For the text-containing cell, return its midpoint in [X, Y] coordinate format. 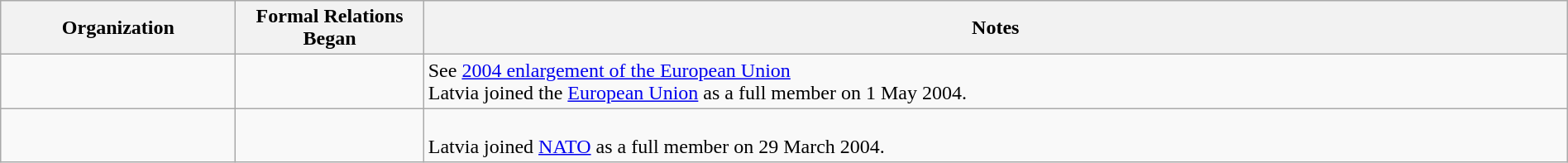
Latvia joined NATO as a full member on 29 March 2004. [996, 136]
Formal Relations Began [329, 28]
See 2004 enlargement of the European UnionLatvia joined the European Union as a full member on 1 May 2004. [996, 81]
Organization [118, 28]
Notes [996, 28]
